From the cell containing the given text, extract its center point as (X, Y) coordinate. 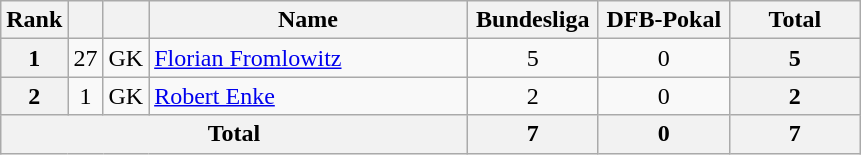
Rank (34, 20)
27 (86, 58)
Florian Fromlowitz (308, 58)
Name (308, 20)
DFB-Pokal (664, 20)
Robert Enke (308, 96)
Bundesliga (532, 20)
